Provide the [x, y] coordinate of the cell's center where the given text is located.  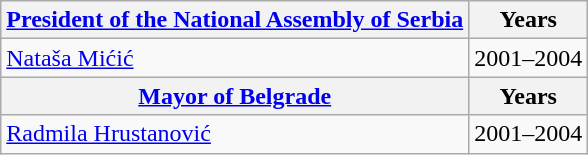
President of the National Assembly of Serbia [235, 20]
Mayor of Belgrade [235, 96]
Radmila Hrustanović [235, 134]
Nataša Mićić [235, 58]
